Return the [X, Y] coordinate for the center point of the cell that contains the specified text.  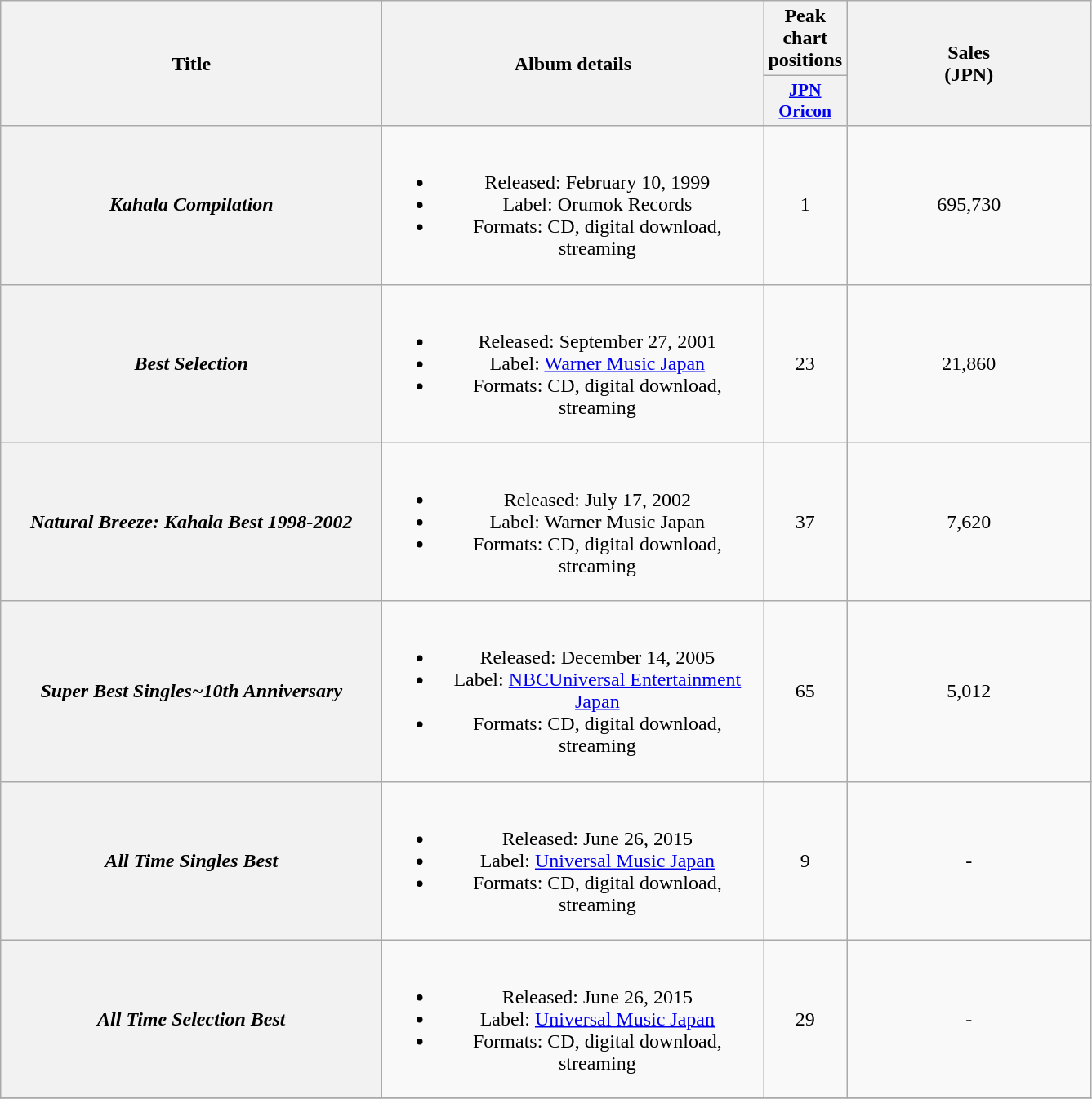
All Time Selection Best [191, 1019]
Released: July 17, 2002Label: Warner Music JapanFormats: CD, digital download, streaming [573, 522]
7,620 [969, 522]
Kahala Compilation [191, 205]
Title [191, 64]
65 [805, 691]
9 [805, 861]
Released: September 27, 2001Label: Warner Music JapanFormats: CD, digital download, streaming [573, 363]
1 [805, 205]
37 [805, 522]
Best Selection [191, 363]
Peakchartpositions [805, 38]
21,860 [969, 363]
All Time Singles Best [191, 861]
Natural Breeze: Kahala Best 1998-2002 [191, 522]
Sales(JPN) [969, 64]
Super Best Singles~10th Anniversary [191, 691]
Album details [573, 64]
23 [805, 363]
695,730 [969, 205]
Released: February 10, 1999Label: Orumok RecordsFormats: CD, digital download, streaming [573, 205]
Released: December 14, 2005Label: NBCUniversal Entertainment JapanFormats: CD, digital download, streaming [573, 691]
JPNOricon [805, 101]
29 [805, 1019]
5,012 [969, 691]
